Extract the (X, Y) coordinate from the center of the cell holding the provided text.  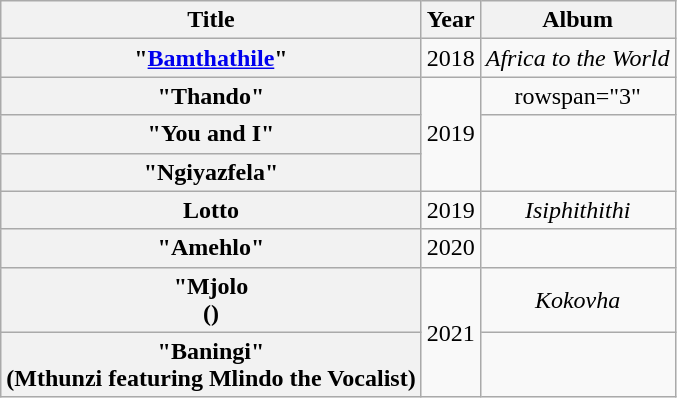
rowspan="3" (578, 96)
Year (450, 20)
Album (578, 20)
"Baningi"(Mthunzi featuring Mlindo the Vocalist) (211, 364)
Title (211, 20)
2018 (450, 58)
"Ngiyazfela" (211, 172)
"Bamthathile" (211, 58)
Kokovha (578, 300)
Isiphithithi (578, 210)
Africa to the World (578, 58)
2020 (450, 248)
"Mjolo () (211, 300)
"Thando" (211, 96)
"Amehlo" (211, 248)
"You and I" (211, 134)
2021 (450, 332)
Lotto (211, 210)
